Pinpoint the cell where the given text exists, returning its (x, y) midpoint coordinate. 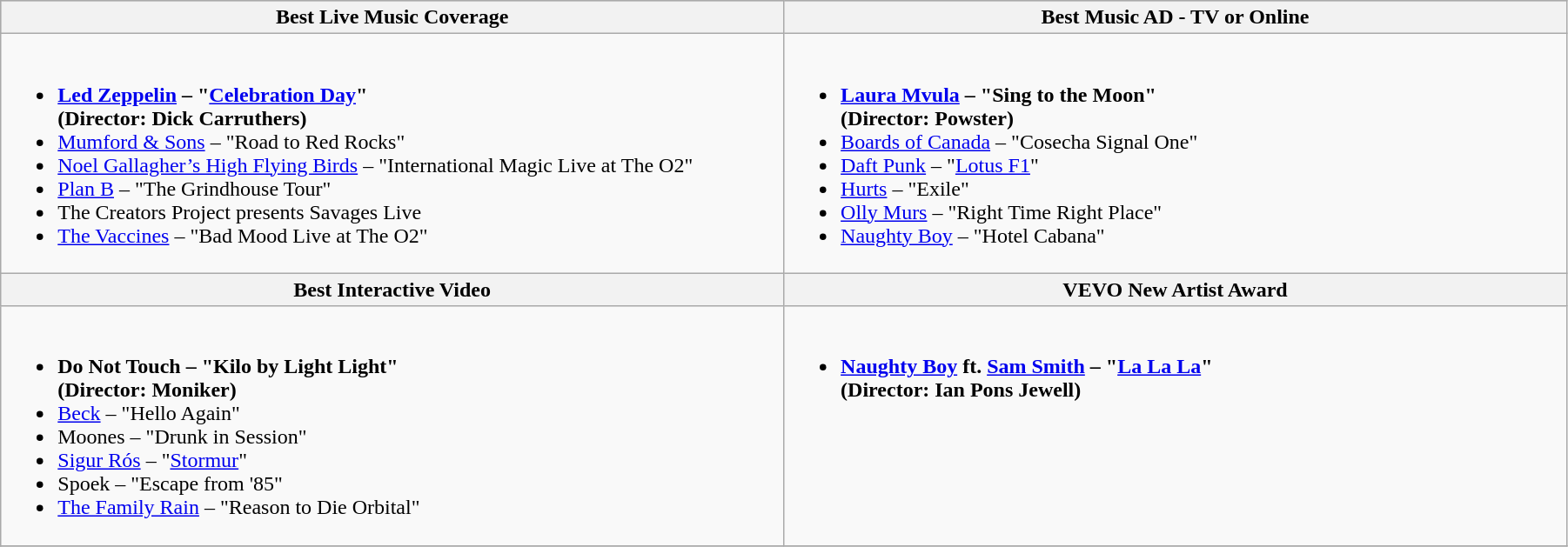
Best Music AD - TV or Online (1176, 17)
Naughty Boy ft. Sam Smith – "La La La"(Director: Ian Pons Jewell) (1176, 426)
Best Interactive Video (392, 290)
VEVO New Artist Award (1176, 290)
Best Live Music Coverage (392, 17)
